Output the (x, y) coordinate of the center of the cell containing the given text.  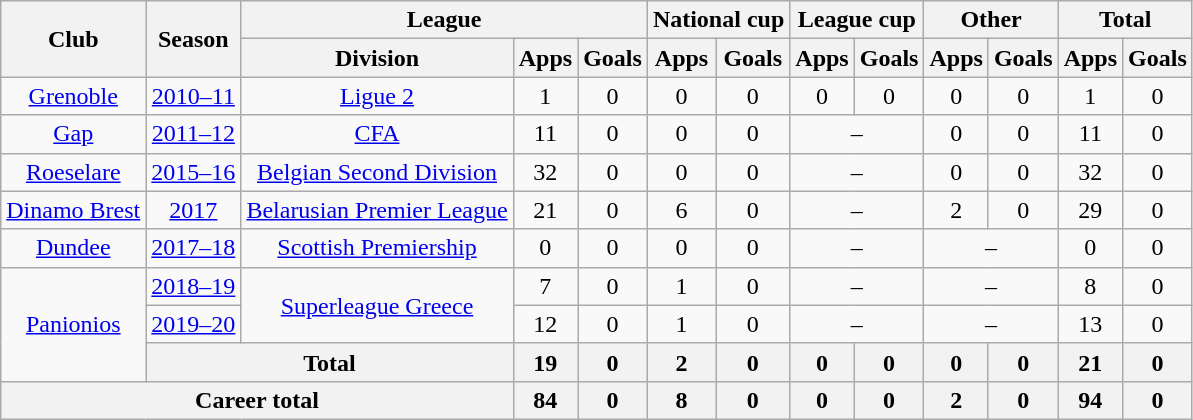
2011–12 (194, 134)
29 (1090, 210)
Grenoble (74, 96)
19 (545, 362)
Club (74, 39)
12 (545, 324)
League (444, 20)
Ligue 2 (377, 96)
Superleague Greece (377, 305)
6 (681, 210)
2018–19 (194, 286)
84 (545, 400)
National cup (718, 20)
94 (1090, 400)
Other (991, 20)
League cup (857, 20)
Division (377, 58)
Roeselare (74, 172)
Belarusian Premier League (377, 210)
13 (1090, 324)
Dundee (74, 248)
Belgian Second Division (377, 172)
Season (194, 39)
7 (545, 286)
CFA (377, 134)
2019–20 (194, 324)
2010–11 (194, 96)
Scottish Premiership (377, 248)
2017 (194, 210)
Gap (74, 134)
Career total (257, 400)
Dinamo Brest (74, 210)
Panionios (74, 324)
2015–16 (194, 172)
2017–18 (194, 248)
